Return (X, Y) of the center of cell containing provided text 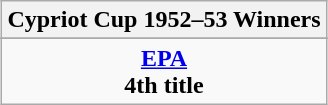
Cypriot Cup 1952–53 Winners (164, 20)
EPA4th title (164, 72)
